Detect which cell encompasses the target text, then output its [x, y] center coordinate. 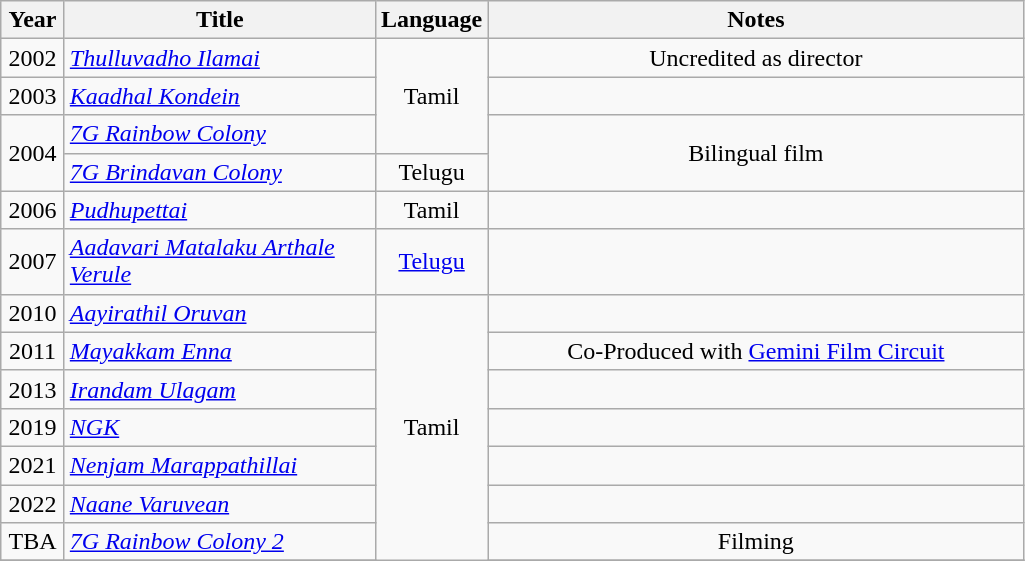
2002 [33, 58]
Aadavari Matalaku Arthale Verule [220, 262]
2010 [33, 313]
2003 [33, 96]
2019 [33, 427]
Year [33, 20]
Thulluvadho Ilamai [220, 58]
TBA [33, 542]
Naane Varuvean [220, 503]
7G Rainbow Colony [220, 134]
Bilingual film [756, 153]
Co-Produced with Gemini Film Circuit [756, 351]
NGK [220, 427]
Language [431, 20]
2006 [33, 210]
Notes [756, 20]
Nenjam Marappathillai [220, 465]
Mayakkam Enna [220, 351]
2007 [33, 262]
2011 [33, 351]
Aayirathil Oruvan [220, 313]
2004 [33, 153]
Filming [756, 542]
Pudhupettai [220, 210]
Kaadhal Kondein [220, 96]
7G Rainbow Colony 2 [220, 542]
2013 [33, 389]
Uncredited as director [756, 58]
Irandam Ulagam [220, 389]
7G Brindavan Colony [220, 172]
2021 [33, 465]
Title [220, 20]
2022 [33, 503]
